For the text-containing cell, return its midpoint in [X, Y] coordinate format. 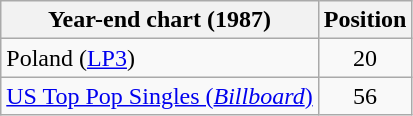
US Top Pop Singles (Billboard) [160, 96]
20 [365, 58]
56 [365, 96]
Position [365, 20]
Poland (LP3) [160, 58]
Year-end chart (1987) [160, 20]
